Extract the [x, y] coordinate from the center of the cell holding the provided text.  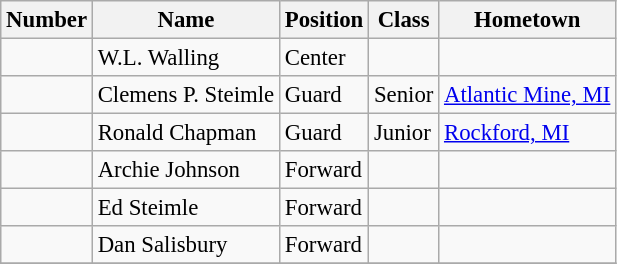
Clemens P. Steimle [186, 95]
Number [47, 20]
Rockford, MI [528, 133]
Senior [404, 95]
Ed Steimle [186, 208]
Junior [404, 133]
Ronald Chapman [186, 133]
Archie Johnson [186, 170]
Center [324, 58]
W.L. Walling [186, 58]
Hometown [528, 20]
Class [404, 20]
Atlantic Mine, MI [528, 95]
Dan Salisbury [186, 245]
Name [186, 20]
Position [324, 20]
